Determine the (X, Y) coordinate at the center of the cell enclosing the given text.  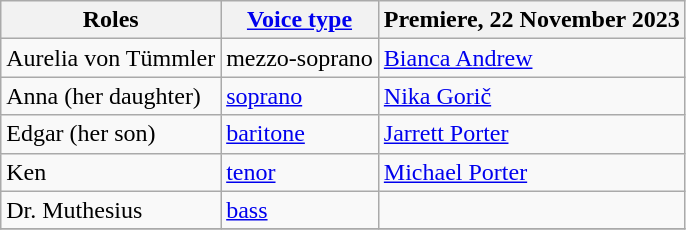
Premiere, 22 November 2023 (532, 20)
Aurelia von Tümmler (111, 58)
Michael Porter (532, 172)
Ken (111, 172)
mezzo-soprano (300, 58)
tenor (300, 172)
Roles (111, 20)
Anna (her daughter) (111, 96)
Jarrett Porter (532, 134)
soprano (300, 96)
bass (300, 210)
baritone (300, 134)
Edgar (her son) (111, 134)
Bianca Andrew (532, 58)
Nika Gorič (532, 96)
Voice type (300, 20)
Dr. Muthesius (111, 210)
